Determine the [X, Y] coordinate at the center of the cell enclosing the given text.  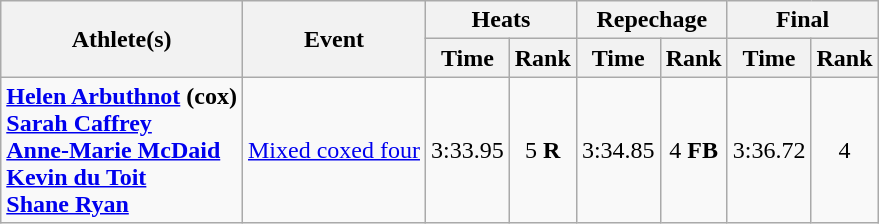
4 [844, 150]
4 FB [694, 150]
5 R [542, 150]
3:34.85 [618, 150]
Final [802, 20]
Repechage [652, 20]
Event [334, 39]
Mixed coxed four [334, 150]
Athlete(s) [122, 39]
Helen Arbuthnot (cox)Sarah CaffreyAnne-Marie McDaidKevin du ToitShane Ryan [122, 150]
3:33.95 [468, 150]
Heats [502, 20]
3:36.72 [769, 150]
